For the text-containing cell, return its midpoint in (x, y) coordinate format. 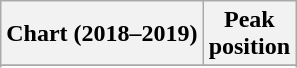
Chart (2018–2019) (102, 34)
Peakposition (249, 34)
